Return the [X, Y] coordinate for the center point of the cell that contains the specified text.  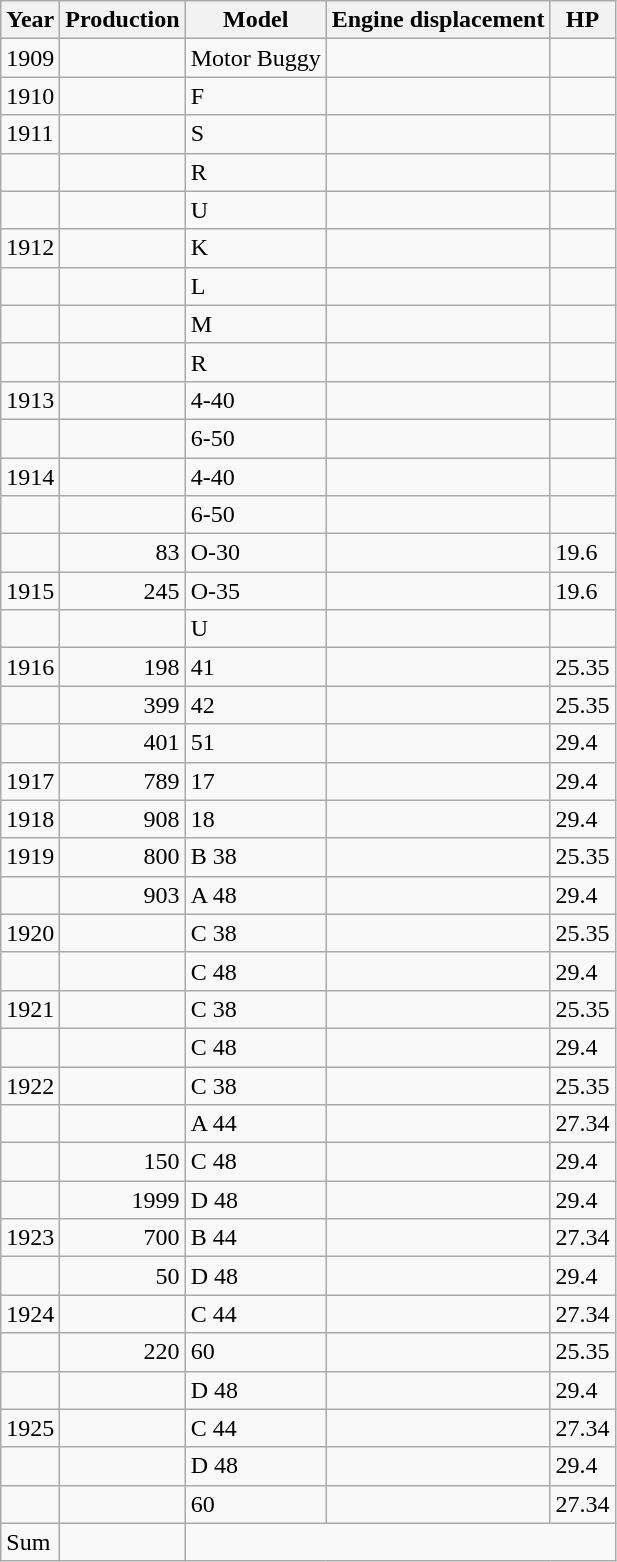
Engine displacement [438, 20]
S [256, 134]
O-35 [256, 591]
1917 [30, 781]
399 [122, 705]
F [256, 96]
M [256, 324]
903 [122, 895]
1913 [30, 400]
198 [122, 667]
Year [30, 20]
50 [122, 1276]
Sum [30, 1542]
Motor Buggy [256, 58]
K [256, 248]
1920 [30, 933]
1909 [30, 58]
O-30 [256, 553]
1910 [30, 96]
1923 [30, 1238]
1921 [30, 1009]
150 [122, 1162]
17 [256, 781]
A 48 [256, 895]
Model [256, 20]
A 44 [256, 1124]
42 [256, 705]
B 38 [256, 857]
41 [256, 667]
1925 [30, 1428]
789 [122, 781]
HP [582, 20]
51 [256, 743]
1912 [30, 248]
B 44 [256, 1238]
1924 [30, 1314]
1918 [30, 819]
700 [122, 1238]
1922 [30, 1085]
L [256, 286]
245 [122, 591]
908 [122, 819]
401 [122, 743]
Production [122, 20]
18 [256, 819]
1915 [30, 591]
800 [122, 857]
1916 [30, 667]
1914 [30, 477]
1911 [30, 134]
1999 [122, 1200]
1919 [30, 857]
220 [122, 1352]
83 [122, 553]
